From the cell containing the given text, extract its center point as [X, Y] coordinate. 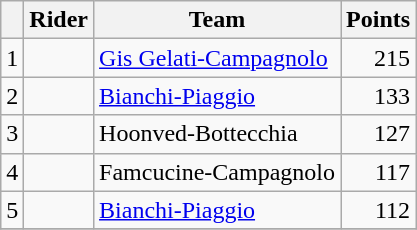
Famcucine-Campagnolo [218, 172]
112 [378, 210]
Hoonved-Bottecchia [218, 134]
2 [12, 96]
Team [218, 20]
Gis Gelati-Campagnolo [218, 58]
4 [12, 172]
117 [378, 172]
5 [12, 210]
3 [12, 134]
1 [12, 58]
Rider [59, 20]
215 [378, 58]
133 [378, 96]
127 [378, 134]
Points [378, 20]
